Detect which cell encompasses the target text, then output its (X, Y) center coordinate. 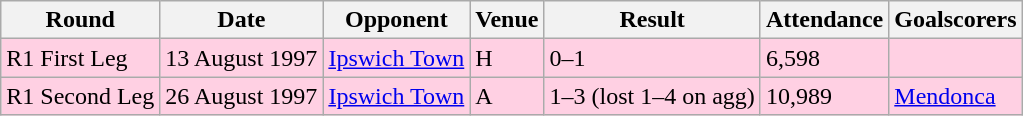
6,598 (824, 58)
13 August 1997 (242, 58)
R1 Second Leg (80, 96)
H (507, 58)
Attendance (824, 20)
Date (242, 20)
26 August 1997 (242, 96)
Venue (507, 20)
Goalscorers (956, 20)
Round (80, 20)
0–1 (652, 58)
Mendonca (956, 96)
1–3 (lost 1–4 on agg) (652, 96)
A (507, 96)
Opponent (396, 20)
10,989 (824, 96)
Result (652, 20)
R1 First Leg (80, 58)
